Detect which cell encompasses the target text, then output its (X, Y) center coordinate. 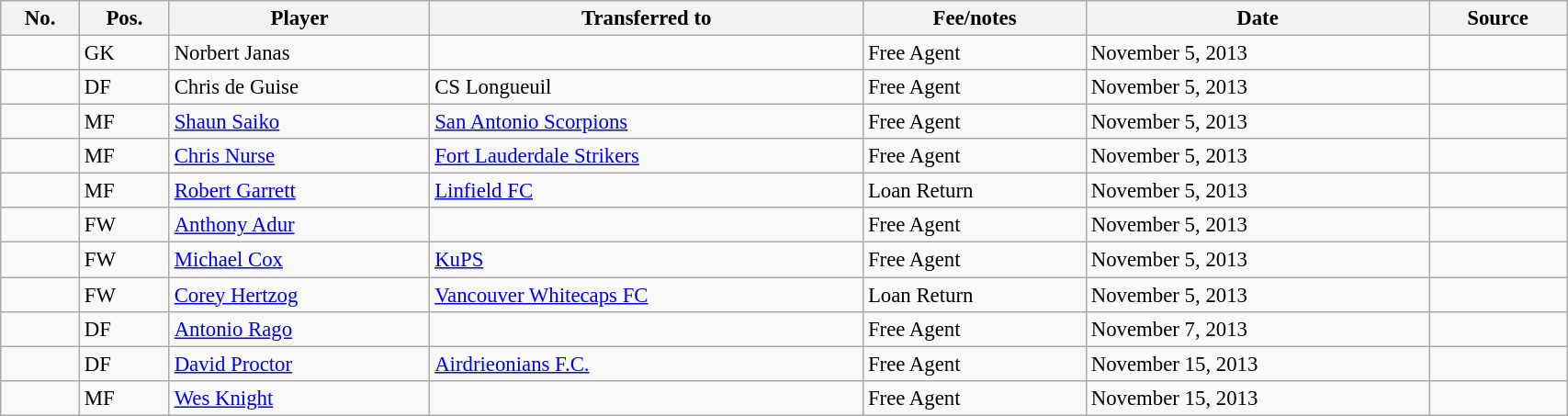
GK (124, 53)
Transferred to (647, 18)
Fort Lauderdale Strikers (647, 156)
Source (1498, 18)
Robert Garrett (299, 191)
Shaun Saiko (299, 122)
Michael Cox (299, 260)
CS Longueuil (647, 87)
No. (40, 18)
Antonio Rago (299, 329)
KuPS (647, 260)
Chris de Guise (299, 87)
November 7, 2013 (1257, 329)
Date (1257, 18)
Airdrieonians F.C. (647, 364)
Wes Knight (299, 398)
David Proctor (299, 364)
Anthony Adur (299, 225)
Fee/notes (976, 18)
Player (299, 18)
San Antonio Scorpions (647, 122)
Vancouver Whitecaps FC (647, 295)
Pos. (124, 18)
Corey Hertzog (299, 295)
Linfield FC (647, 191)
Chris Nurse (299, 156)
Norbert Janas (299, 53)
